From the cell containing the given text, extract its center point as [X, Y] coordinate. 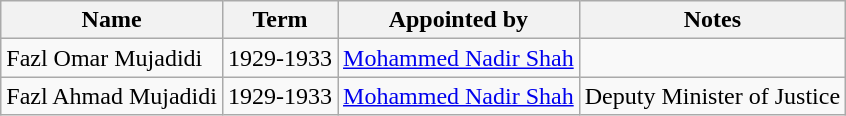
Term [280, 20]
Notes [712, 20]
Appointed by [459, 20]
Deputy Minister of Justice [712, 96]
Fazl Ahmad Mujadidi [112, 96]
Fazl Omar Mujadidi [112, 58]
Name [112, 20]
